Return [x, y] of the center of cell containing provided text 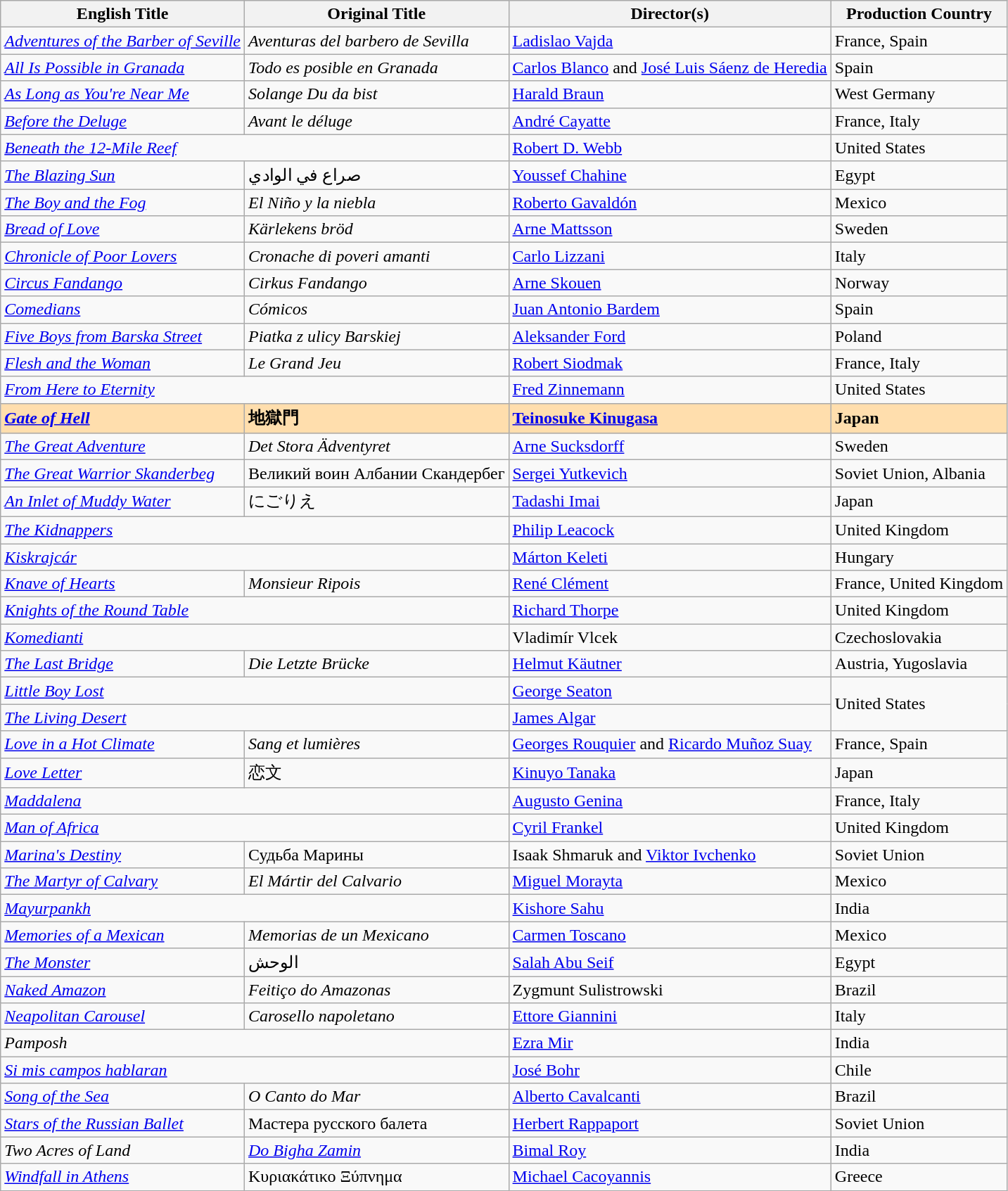
Aventuras del barbero de Sevilla [377, 41]
Memorias de un Mexicano [377, 935]
Gate of Hell [122, 418]
Miguel Morayta [670, 881]
Love Letter [122, 772]
Teinosuke Kinugasa [670, 418]
Flesh and the Woman [122, 363]
West Germany [919, 94]
From Here to Eternity [255, 390]
Mayurpankh [255, 908]
André Cayatte [670, 121]
Stars of the Russian Ballet [122, 1123]
Marina's Destiny [122, 855]
Richard Thorpe [670, 611]
El Mártir del Calvario [377, 881]
Memories of a Mexican [122, 935]
Chile [919, 1070]
Helmut Käutner [670, 664]
An Inlet of Muddy Water [122, 502]
Michael Cacoyannis [670, 1177]
Великий воин Албании Скандербег [377, 473]
Harald Braun [670, 94]
Production Country [919, 14]
George Seaton [670, 691]
Naked Amazon [122, 990]
Sergei Yutkevich [670, 473]
All Is Possible in Granada [122, 68]
Love in a Hot Climate [122, 744]
Κυριακάτικο Ξύπνημα [377, 1177]
Márton Keleti [670, 556]
Arne Mattsson [670, 229]
Robert D. Webb [670, 148]
Philip Leacock [670, 530]
The Great Adventure [122, 447]
Ladislao Vajda [670, 41]
Before the Deluge [122, 121]
地獄門 [377, 418]
Cyril Frankel [670, 828]
Juan Antonio Bardem [670, 310]
Maddalena [255, 801]
Beneath the 12-Mile Reef [255, 148]
Do Bigha Zamin [377, 1150]
Arne Sucksdorff [670, 447]
Kärlekens bröd [377, 229]
Ettore Giannini [670, 1017]
As Long as You're Near Me [122, 94]
Little Boy Lost [255, 691]
René Clément [670, 584]
恋文 [377, 772]
Kinuyo Tanaka [670, 772]
Судьба Марины [377, 855]
Kishore Sahu [670, 908]
にごりえ [377, 502]
Georges Rouquier and Ricardo Muñoz Suay [670, 744]
Herbert Rappaport [670, 1123]
Monsieur Ripois [377, 584]
José Bohr [670, 1070]
Sang et lumières [377, 744]
Adventures of the Barber of Seville [122, 41]
Windfall in Athens [122, 1177]
The Boy and the Fog [122, 203]
O Canto do Mar [377, 1097]
The Blazing Sun [122, 175]
Vladimír Vlcek [670, 637]
Roberto Gavaldón [670, 203]
Carlo Lizzani [670, 256]
Cronache di poveri amanti [377, 256]
Circus Fandango [122, 283]
Pamposh [255, 1043]
Chronicle of Poor Lovers [122, 256]
Feitiço do Amazonas [377, 990]
Kiskrajcár [255, 556]
Soviet Union, Albania [919, 473]
The Living Desert [255, 718]
Fred Zinnemann [670, 390]
Det Stora Ädventyret [377, 447]
Carlos Blanco and José Luis Sáenz de Heredia [670, 68]
Five Boys from Barska Street [122, 336]
صراع في الوادي [377, 175]
The Martyr of Calvary [122, 881]
The Great Warrior Skanderbeg [122, 473]
Bread of Love [122, 229]
Original Title [377, 14]
The Kidnappers [255, 530]
Arne Skouen [670, 283]
Bimal Roy [670, 1150]
Knights of the Round Table [255, 611]
Austria, Yugoslavia [919, 664]
Tadashi Imai [670, 502]
Todo es posible en Granada [377, 68]
Song of the Sea [122, 1097]
Avant le déluge [377, 121]
Isaak Shmaruk and Viktor Ivchenko [670, 855]
James Algar [670, 718]
Poland [919, 336]
Salah Abu Seif [670, 962]
France, United Kingdom [919, 584]
English Title [122, 14]
Knave of Hearts [122, 584]
Man of Africa [255, 828]
Augusto Genina [670, 801]
Solange Du da bist [377, 94]
Carmen Toscano [670, 935]
Two Acres of Land [122, 1150]
Alberto Cavalcanti [670, 1097]
Aleksander Ford [670, 336]
Zygmunt Sulistrowski [670, 990]
Si mis campos hablaran [255, 1070]
Neapolitan Carousel [122, 1017]
Hungary [919, 556]
Cómicos [377, 310]
The Monster [122, 962]
Greece [919, 1177]
Youssef Chahine [670, 175]
The Last Bridge [122, 664]
Le Grand Jeu [377, 363]
Director(s) [670, 14]
Piatka z ulicy Barskiej [377, 336]
Robert Siodmak [670, 363]
Die Letzte Brücke [377, 664]
Comedians [122, 310]
Carosello napoletano [377, 1017]
Komedianti [255, 637]
الوحش [377, 962]
Czechoslovakia [919, 637]
Мастера русского балета [377, 1123]
El Niño y la niebla [377, 203]
Norway [919, 283]
Cirkus Fandango [377, 283]
Ezra Mir [670, 1043]
